Return the (x, y) coordinate for the center point of the cell that contains the specified text.  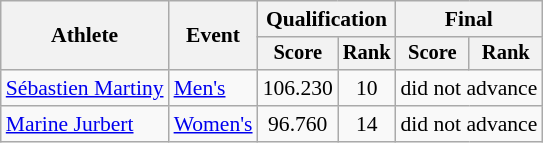
106.230 (298, 88)
Sébastien Martiny (85, 88)
Qualification (327, 19)
10 (367, 88)
Women's (214, 124)
Men's (214, 88)
Final (468, 19)
Event (214, 36)
Marine Jurbert (85, 124)
14 (367, 124)
Athlete (85, 36)
96.760 (298, 124)
